Return [X, Y] of the center of cell containing provided text 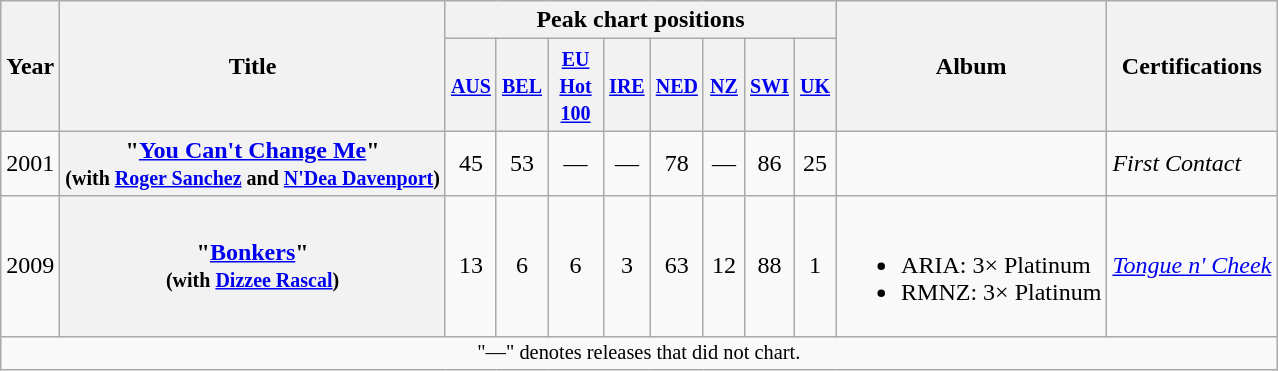
86 [770, 164]
BEL [522, 85]
NZ [724, 85]
Tongue n' Cheek [1192, 266]
Peak chart positions [640, 20]
Album [972, 66]
53 [522, 164]
"—" denotes releases that did not chart. [639, 353]
12 [724, 266]
2001 [30, 164]
"You Can't Change Me" (with Roger Sanchez and N'Dea Davenport) [253, 164]
AUS [470, 85]
First Contact [1192, 164]
EU Hot 100 [576, 85]
Certifications [1192, 66]
13 [470, 266]
ARIA: 3× PlatinumRMNZ: 3× Platinum [972, 266]
NED [676, 85]
63 [676, 266]
SWI [770, 85]
2009 [30, 266]
25 [816, 164]
UK [816, 85]
"Bonkers" (with Dizzee Rascal) [253, 266]
Year [30, 66]
78 [676, 164]
88 [770, 266]
Title [253, 66]
1 [816, 266]
45 [470, 164]
IRE [628, 85]
3 [628, 266]
